Detect which cell encompasses the target text, then output its [X, Y] center coordinate. 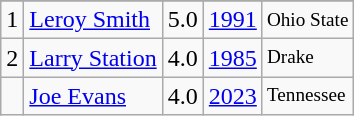
1991 [232, 20]
Larry Station [93, 58]
Drake [308, 58]
Leroy Smith [93, 20]
2 [12, 58]
1 [12, 20]
2023 [232, 96]
Tennessee [308, 96]
Joe Evans [93, 96]
1985 [232, 58]
5.0 [182, 20]
Ohio State [308, 20]
